Provide the [x, y] coordinate of the cell's center where the given text is located.  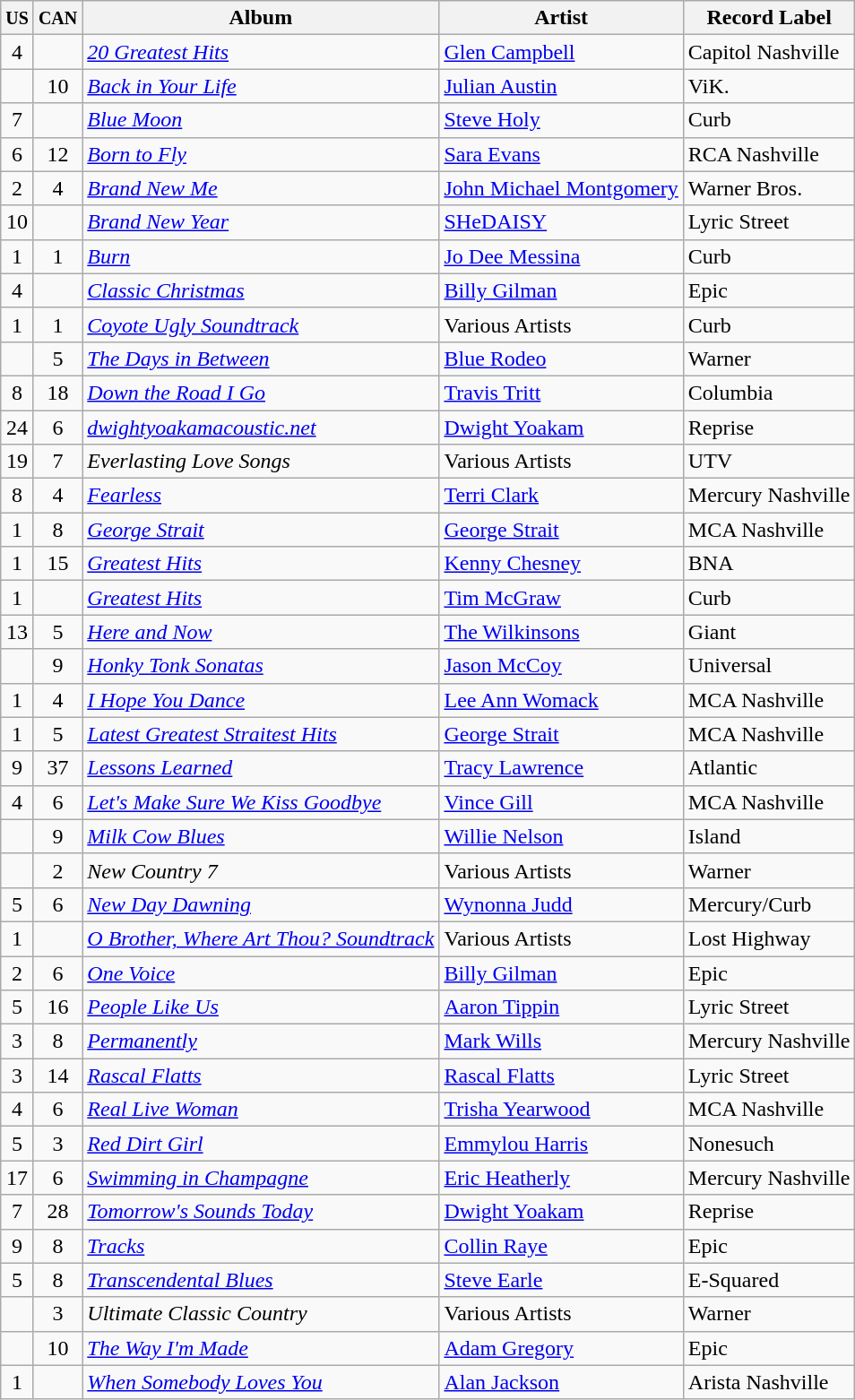
Blue Moon [261, 120]
Transcendental Blues [261, 1280]
People Like Us [261, 1007]
Alan Jackson [561, 1382]
Milk Cow Blues [261, 836]
Willie Nelson [561, 836]
19 [18, 462]
Julian Austin [561, 86]
Permanently [261, 1041]
Eric Heatherly [561, 1178]
Kenny Chesney [561, 564]
Trisha Yearwood [561, 1110]
Steve Earle [561, 1280]
Jo Dee Messina [561, 256]
Down the Road I Go [261, 393]
Swimming in Champagne [261, 1178]
Brand New Me [261, 188]
Blue Rodeo [561, 359]
I Hope You Dance [261, 700]
Ultimate Classic Country [261, 1314]
Adam Gregory [561, 1348]
RCA Nashville [769, 154]
Real Live Woman [261, 1110]
Emmylou Harris [561, 1144]
24 [18, 428]
Classic Christmas [261, 290]
14 [57, 1076]
Collin Raye [561, 1246]
Latest Greatest Straitest Hits [261, 734]
Giant [769, 632]
US [18, 18]
Jason McCoy [561, 666]
Born to Fly [261, 154]
New Country 7 [261, 870]
Red Dirt Girl [261, 1144]
13 [18, 632]
17 [18, 1178]
One Voice [261, 972]
Lee Ann Womack [561, 700]
Back in Your Life [261, 86]
Everlasting Love Songs [261, 462]
Vince Gill [561, 802]
Arista Nashville [769, 1382]
Lessons Learned [261, 768]
Brand New Year [261, 222]
E-Squared [769, 1280]
Atlantic [769, 768]
Steve Holy [561, 120]
The Way I'm Made [261, 1348]
Fearless [261, 496]
BNA [769, 564]
Glen Campbell [561, 52]
The Wilkinsons [561, 632]
Let's Make Sure We Kiss Goodbye [261, 802]
Sara Evans [561, 154]
Warner Bros. [769, 188]
Coyote Ugly Soundtrack [261, 324]
Record Label [769, 18]
ViK. [769, 86]
16 [57, 1007]
28 [57, 1212]
New Day Dawning [261, 904]
Here and Now [261, 632]
When Somebody Loves You [261, 1382]
Mercury/Curb [769, 904]
SHeDAISY [561, 222]
15 [57, 564]
18 [57, 393]
Album [261, 18]
Wynonna Judd [561, 904]
Tracks [261, 1246]
Universal [769, 666]
Mark Wills [561, 1041]
Island [769, 836]
CAN [57, 18]
Tracy Lawrence [561, 768]
Terri Clark [561, 496]
Nonesuch [769, 1144]
Aaron Tippin [561, 1007]
dwightyoakamacoustic.net [261, 428]
Travis Tritt [561, 393]
The Days in Between [261, 359]
Artist [561, 18]
Columbia [769, 393]
Burn [261, 256]
Capitol Nashville [769, 52]
UTV [769, 462]
Lost Highway [769, 938]
Tomorrow's Sounds Today [261, 1212]
O Brother, Where Art Thou? Soundtrack [261, 938]
Honky Tonk Sonatas [261, 666]
20 Greatest Hits [261, 52]
37 [57, 768]
12 [57, 154]
John Michael Montgomery [561, 188]
Tim McGraw [561, 598]
